Pinpoint the cell where the given text exists, returning its [x, y] midpoint coordinate. 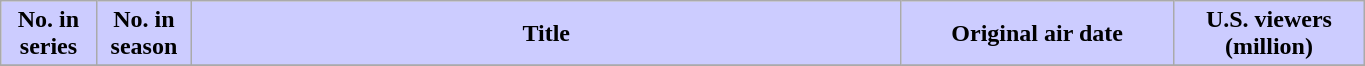
Original air date [1038, 34]
No. inseries [48, 34]
No. inseason [144, 34]
Title [546, 34]
U.S. viewers(million) [1268, 34]
